Detect which cell encompasses the target text, then output its [X, Y] center coordinate. 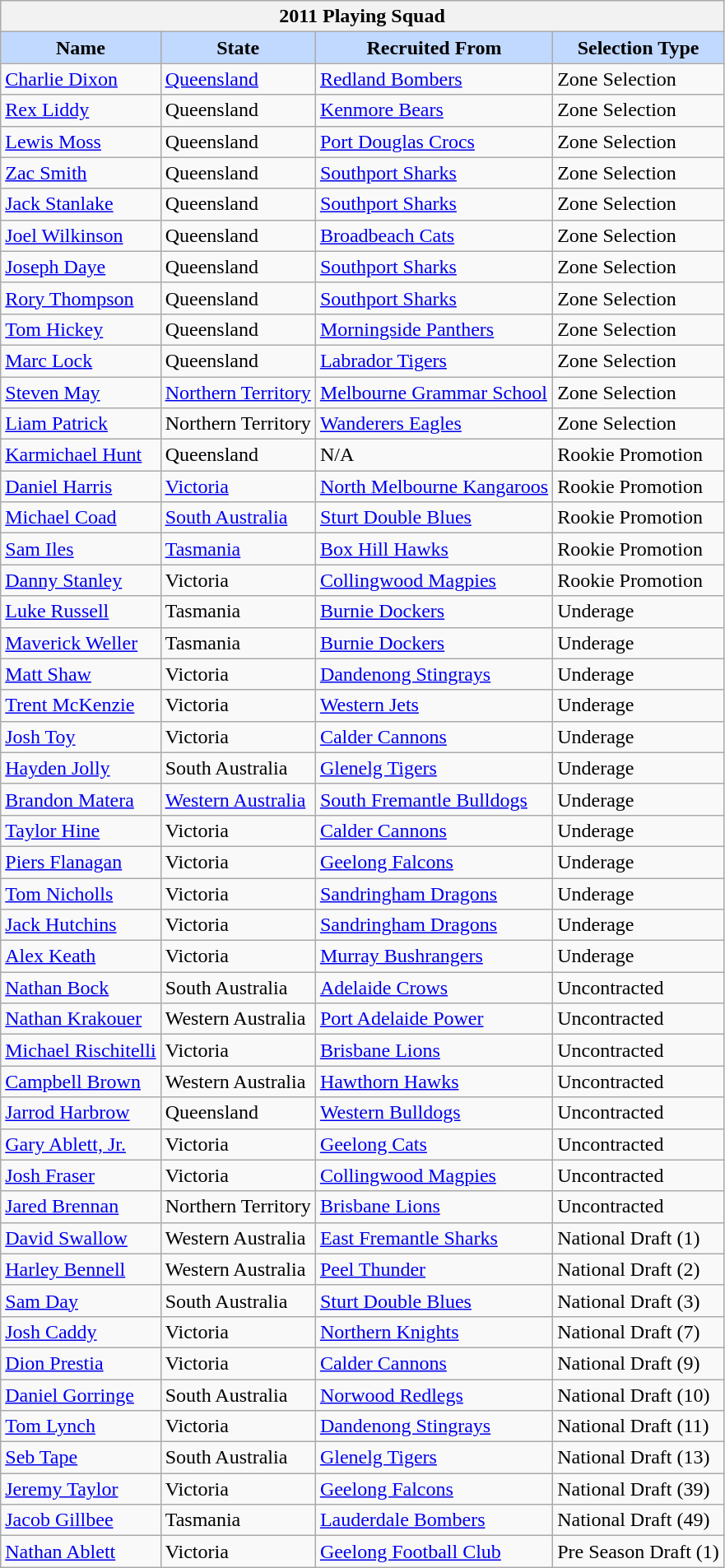
Port Adelaide Power [434, 1019]
Melbourne Grammar School [434, 393]
Recruited From [434, 48]
N/A [434, 455]
Broadbeach Cats [434, 235]
Joseph Daye [81, 267]
Sam Day [81, 1300]
National Draft (9) [639, 1363]
Zac Smith [81, 173]
Selection Type [639, 48]
Daniel Harris [81, 486]
National Draft (11) [639, 1426]
Alex Keath [81, 956]
East Fremantle Sharks [434, 1238]
Rex Liddy [81, 110]
National Draft (39) [639, 1489]
Peel Thunder [434, 1269]
Josh Caddy [81, 1332]
Tom Lynch [81, 1426]
National Draft (10) [639, 1395]
Western Bulldogs [434, 1113]
Lauderdale Bombers [434, 1520]
Northern Knights [434, 1332]
Michael Coad [81, 518]
Rory Thompson [81, 298]
National Draft (2) [639, 1269]
Labrador Tigers [434, 361]
Taylor Hine [81, 831]
Marc Lock [81, 361]
North Melbourne Kangaroos [434, 486]
Hayden Jolly [81, 768]
Norwood Redlegs [434, 1395]
Charlie Dixon [81, 79]
National Draft (1) [639, 1238]
Liam Patrick [81, 424]
Redland Bombers [434, 79]
Dion Prestia [81, 1363]
Kenmore Bears [434, 110]
Matt Shaw [81, 674]
Adelaide Crows [434, 988]
Trent McKenzie [81, 705]
Hawthorn Hawks [434, 1082]
Josh Toy [81, 737]
2011 Playing Squad [362, 16]
Piers Flanagan [81, 862]
Lewis Moss [81, 142]
Name [81, 48]
Geelong Football Club [434, 1552]
Seb Tape [81, 1458]
Geelong Cats [434, 1144]
National Draft (3) [639, 1300]
National Draft (49) [639, 1520]
Port Douglas Crocs [434, 142]
Steven May [81, 393]
Jack Hutchins [81, 925]
Tom Nicholls [81, 893]
South Fremantle Bulldogs [434, 799]
Pre Season Draft (1) [639, 1552]
Gary Ablett, Jr. [81, 1144]
Jack Stanlake [81, 204]
Morningside Panthers [434, 329]
Wanderers Eagles [434, 424]
Nathan Bock [81, 988]
Jarrod Harbrow [81, 1113]
Tom Hickey [81, 329]
Sam Iles [81, 549]
Jacob Gillbee [81, 1520]
Harley Bennell [81, 1269]
David Swallow [81, 1238]
Karmichael Hunt [81, 455]
Murray Bushrangers [434, 956]
Western Jets [434, 705]
Brandon Matera [81, 799]
National Draft (13) [639, 1458]
Maverick Weller [81, 643]
Nathan Krakouer [81, 1019]
Josh Fraser [81, 1175]
Jared Brennan [81, 1207]
Joel Wilkinson [81, 235]
Luke Russell [81, 612]
Jeremy Taylor [81, 1489]
National Draft (7) [639, 1332]
Danny Stanley [81, 580]
Box Hill Hawks [434, 549]
Daniel Gorringe [81, 1395]
State [238, 48]
Campbell Brown [81, 1082]
Nathan Ablett [81, 1552]
Michael Rischitelli [81, 1050]
